Output the [X, Y] coordinate of the center of the cell containing the given text.  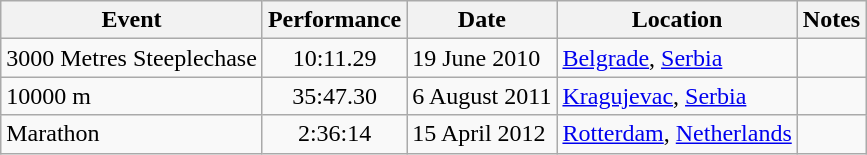
10:11.29 [334, 58]
15 April 2012 [482, 134]
Marathon [132, 134]
Date [482, 20]
Performance [334, 20]
6 August 2011 [482, 96]
35:47.30 [334, 96]
2:36:14 [334, 134]
3000 Metres Steeplechase [132, 58]
Rotterdam, Netherlands [677, 134]
Location [677, 20]
Belgrade, Serbia [677, 58]
Notes [831, 20]
Kragujevac, Serbia [677, 96]
Event [132, 20]
19 June 2010 [482, 58]
10000 m [132, 96]
